Identify which cell holds the provided text, then report its [x, y] central coordinate. 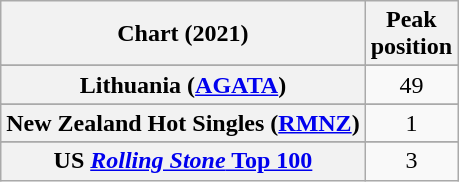
Chart (2021) [183, 34]
New Zealand Hot Singles (RMNZ) [183, 123]
49 [411, 85]
Peakposition [411, 34]
3 [411, 161]
1 [411, 123]
US Rolling Stone Top 100 [183, 161]
Lithuania (AGATA) [183, 85]
